Detect which cell encompasses the target text, then output its (X, Y) center coordinate. 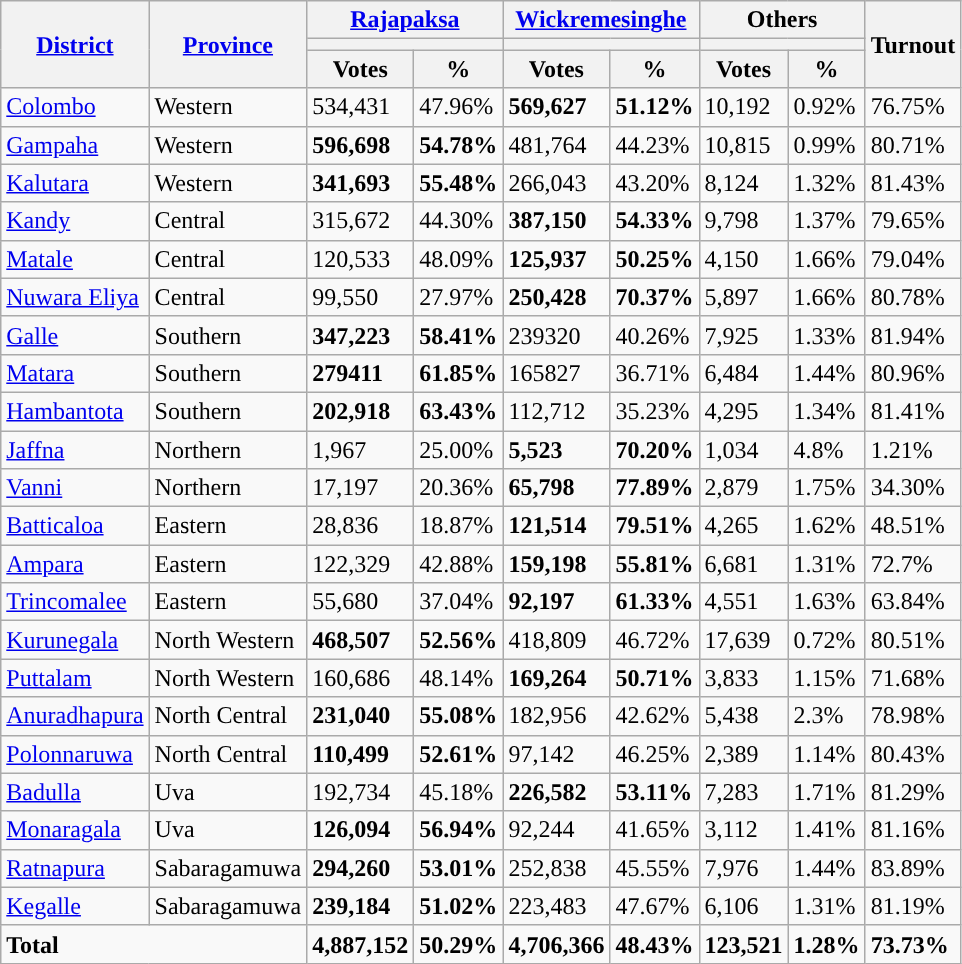
1.37% (826, 221)
Batticaloa (75, 526)
18.87% (458, 526)
81.94% (913, 335)
99,550 (360, 297)
387,150 (556, 221)
63.84% (913, 602)
8,124 (744, 183)
1.41% (826, 830)
4,551 (744, 602)
341,693 (360, 183)
1.21% (913, 449)
121,514 (556, 526)
125,937 (556, 259)
239,184 (360, 906)
6,484 (744, 373)
61.85% (458, 373)
239320 (556, 335)
4,295 (744, 411)
3,833 (744, 678)
58.41% (458, 335)
48.14% (458, 678)
468,507 (360, 640)
226,582 (556, 792)
1.62% (826, 526)
Kandy (75, 221)
52.56% (458, 640)
4,265 (744, 526)
81.29% (913, 792)
252,838 (556, 868)
0.72% (826, 640)
55.48% (458, 183)
72.7% (913, 564)
Kalutara (75, 183)
2,879 (744, 488)
1.15% (826, 678)
76.75% (913, 107)
55,680 (360, 602)
54.33% (654, 221)
4.8% (826, 449)
61.33% (654, 602)
Gampaha (75, 145)
Province (228, 44)
5,523 (556, 449)
122,329 (360, 564)
Kurunegala (75, 640)
1.14% (826, 754)
1.32% (826, 183)
1.28% (826, 944)
315,672 (360, 221)
10,192 (744, 107)
Ratnapura (75, 868)
Polonnaruwa (75, 754)
6,106 (744, 906)
Badulla (75, 792)
80.51% (913, 640)
418,809 (556, 640)
45.18% (458, 792)
10,815 (744, 145)
160,686 (360, 678)
1.34% (826, 411)
202,918 (360, 411)
9,798 (744, 221)
25.00% (458, 449)
Jaffna (75, 449)
35.23% (654, 411)
Matale (75, 259)
Monaragala (75, 830)
Vanni (75, 488)
266,043 (556, 183)
48.09% (458, 259)
36.71% (654, 373)
Kegalle (75, 906)
5,897 (744, 297)
2,389 (744, 754)
294,260 (360, 868)
41.65% (654, 830)
81.41% (913, 411)
192,734 (360, 792)
Anuradhapura (75, 716)
80.78% (913, 297)
Wickremesinghe (601, 20)
44.23% (654, 145)
159,198 (556, 564)
40.26% (654, 335)
46.25% (654, 754)
79.65% (913, 221)
46.72% (654, 640)
7,976 (744, 868)
534,431 (360, 107)
1,967 (360, 449)
569,627 (556, 107)
70.20% (654, 449)
80.71% (913, 145)
1.75% (826, 488)
Hambantota (75, 411)
45.55% (654, 868)
79.04% (913, 259)
47.96% (458, 107)
53.11% (654, 792)
347,223 (360, 335)
0.99% (826, 145)
71.68% (913, 678)
92,197 (556, 602)
70.37% (654, 297)
80.96% (913, 373)
596,698 (360, 145)
54.78% (458, 145)
50.71% (654, 678)
81.43% (913, 183)
5,438 (744, 716)
17,639 (744, 640)
53.01% (458, 868)
7,283 (744, 792)
1.71% (826, 792)
28,836 (360, 526)
42.62% (654, 716)
56.94% (458, 830)
1,034 (744, 449)
47.67% (654, 906)
Galle (75, 335)
279411 (360, 373)
65,798 (556, 488)
48.51% (913, 526)
20.36% (458, 488)
231,040 (360, 716)
37.04% (458, 602)
Others (782, 20)
120,533 (360, 259)
Colombo (75, 107)
0.92% (826, 107)
110,499 (360, 754)
55.81% (654, 564)
50.25% (654, 259)
4,706,366 (556, 944)
Nuwara Eliya (75, 297)
44.30% (458, 221)
51.12% (654, 107)
Total (154, 944)
District (75, 44)
250,428 (556, 297)
165827 (556, 373)
77.89% (654, 488)
Turnout (913, 44)
481,764 (556, 145)
80.43% (913, 754)
42.88% (458, 564)
73.73% (913, 944)
223,483 (556, 906)
27.97% (458, 297)
Puttalam (75, 678)
Ampara (75, 564)
55.08% (458, 716)
126,094 (360, 830)
1.33% (826, 335)
6,681 (744, 564)
7,925 (744, 335)
81.19% (913, 906)
79.51% (654, 526)
4,887,152 (360, 944)
Matara (75, 373)
4,150 (744, 259)
48.43% (654, 944)
34.30% (913, 488)
43.20% (654, 183)
92,244 (556, 830)
3,112 (744, 830)
17,197 (360, 488)
123,521 (744, 944)
63.43% (458, 411)
182,956 (556, 716)
83.89% (913, 868)
1.63% (826, 602)
Rajapaksa (405, 20)
51.02% (458, 906)
169,264 (556, 678)
50.29% (458, 944)
81.16% (913, 830)
78.98% (913, 716)
2.3% (826, 716)
97,142 (556, 754)
112,712 (556, 411)
52.61% (458, 754)
Trincomalee (75, 602)
